Locate the cell with the specified text and output its (x, y) center coordinate. 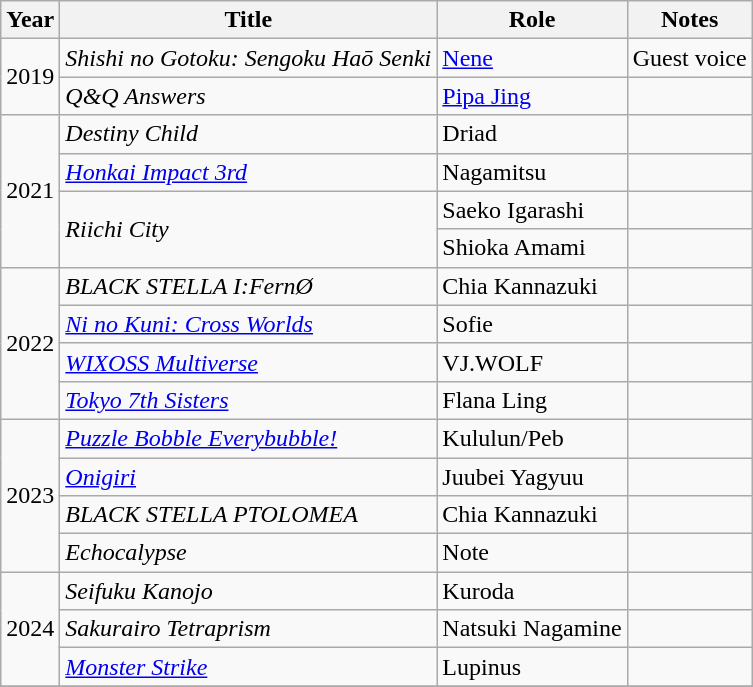
Pipa Jing (532, 96)
Juubei Yagyuu (532, 477)
Role (532, 20)
Seifuku Kanojo (248, 591)
BLACK STELLA PTOLOMEA (248, 515)
Echocalypse (248, 553)
Puzzle Bobble Everybubble! (248, 438)
2024 (30, 629)
2019 (30, 77)
Natsuki Nagamine (532, 629)
Kuroda (532, 591)
Flana Ling (532, 400)
BLACK STELLA I:FernØ (248, 286)
2021 (30, 191)
Riichi City (248, 229)
Nene (532, 58)
Title (248, 20)
Shishi no Gotoku: Sengoku Haō Senki (248, 58)
Shioka Amami (532, 248)
VJ.WOLF (532, 362)
Tokyo 7th Sisters (248, 400)
Saeko Igarashi (532, 210)
Guest voice (690, 58)
Driad (532, 134)
Note (532, 553)
Onigiri (248, 477)
Destiny Child (248, 134)
Ni no Kuni: Cross Worlds (248, 324)
Sakurairo Tetraprism (248, 629)
2023 (30, 495)
Notes (690, 20)
2022 (30, 343)
WIXOSS Multiverse (248, 362)
Q&Q Answers (248, 96)
Honkai Impact 3rd (248, 172)
Monster Strike (248, 667)
Lupinus (532, 667)
Kululun/Peb (532, 438)
Sofie (532, 324)
Nagamitsu (532, 172)
Year (30, 20)
